Pinpoint the cell where the given text exists, returning its (x, y) midpoint coordinate. 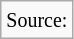
Source: (37, 20)
